Search for the cell housing the specified text and yield its (X, Y) center coordinate. 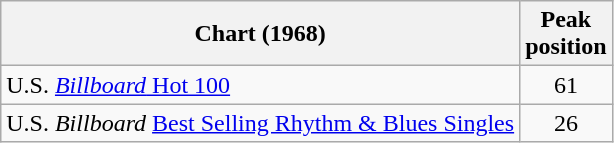
U.S. Billboard Best Selling Rhythm & Blues Singles (260, 123)
U.S. Billboard Hot 100 (260, 85)
Chart (1968) (260, 34)
61 (566, 85)
Peakposition (566, 34)
26 (566, 123)
